Detect which cell encompasses the target text, then output its (x, y) center coordinate. 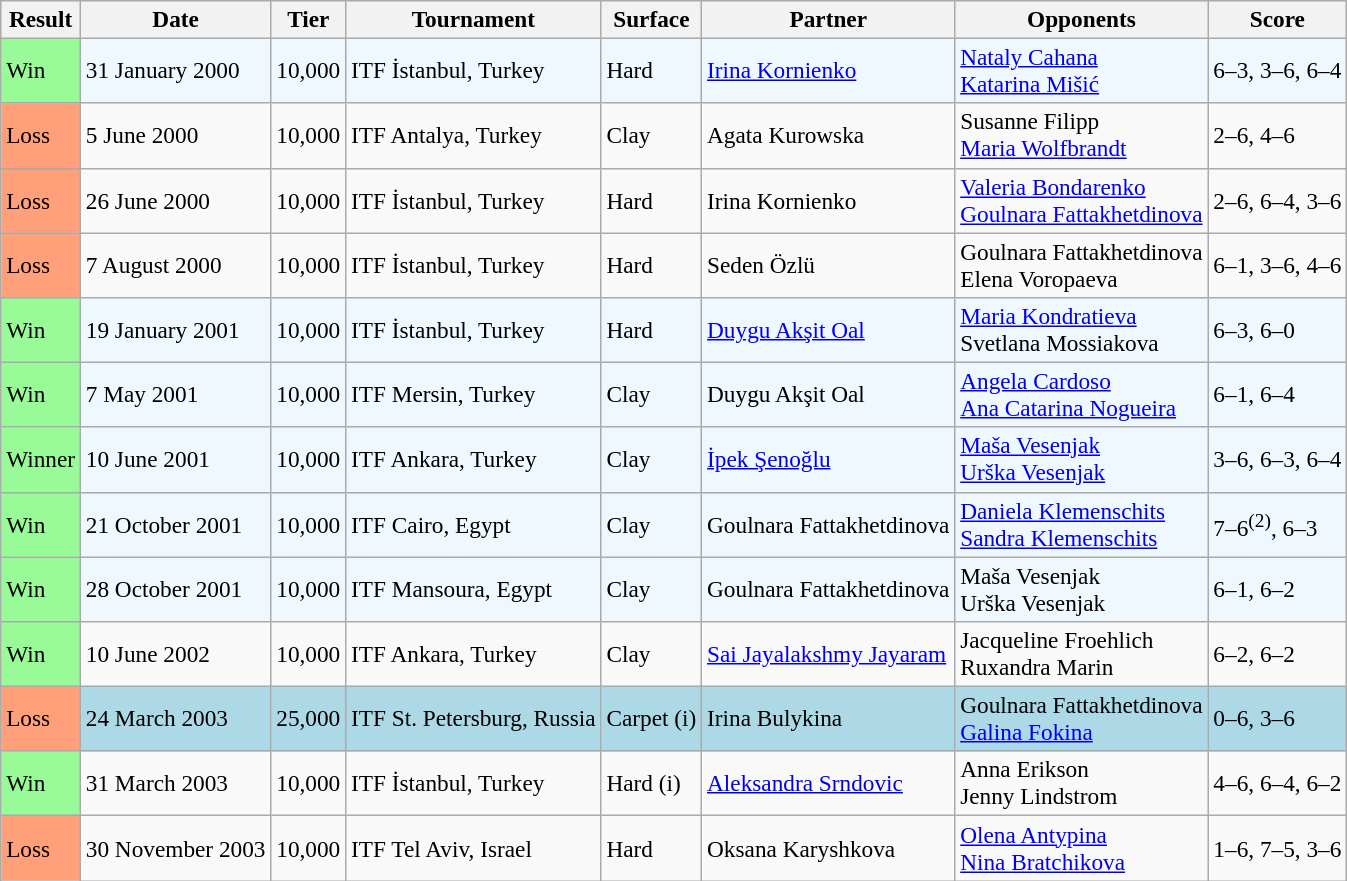
21 October 2001 (175, 524)
Oksana Karyshkova (828, 848)
Maria Kondratieva Svetlana Mossiakova (1082, 330)
28 October 2001 (175, 588)
6–2, 6–2 (1278, 654)
6–1, 6–4 (1278, 394)
3–6, 6–3, 6–4 (1278, 460)
25,000 (308, 718)
Tournament (474, 19)
10 June 2002 (175, 654)
6–3, 6–0 (1278, 330)
1–6, 7–5, 3–6 (1278, 848)
Agata Kurowska (828, 136)
10 June 2001 (175, 460)
Anna Erikson Jenny Lindstrom (1082, 784)
26 June 2000 (175, 200)
Hard (i) (652, 784)
Score (1278, 19)
4–6, 6–4, 6–2 (1278, 784)
Seden Özlü (828, 264)
Aleksandra Srndovic (828, 784)
Jacqueline Froehlich Ruxandra Marin (1082, 654)
Partner (828, 19)
Nataly Cahana Katarina Mišić (1082, 70)
2–6, 6–4, 3–6 (1278, 200)
31 March 2003 (175, 784)
Carpet (i) (652, 718)
7 August 2000 (175, 264)
Valeria Bondarenko Goulnara Fattakhetdinova (1082, 200)
7–6(2), 6–3 (1278, 524)
Result (41, 19)
6–3, 3–6, 6–4 (1278, 70)
Tier (308, 19)
5 June 2000 (175, 136)
24 March 2003 (175, 718)
ITF Tel Aviv, Israel (474, 848)
31 January 2000 (175, 70)
ITF Cairo, Egypt (474, 524)
Opponents (1082, 19)
Sai Jayalakshmy Jayaram (828, 654)
Goulnara Fattakhetdinova Galina Fokina (1082, 718)
0–6, 3–6 (1278, 718)
Olena Antypina Nina Bratchikova (1082, 848)
Winner (41, 460)
Daniela Klemenschits Sandra Klemenschits (1082, 524)
İpek Şenoğlu (828, 460)
7 May 2001 (175, 394)
Date (175, 19)
30 November 2003 (175, 848)
Irina Bulykina (828, 718)
Susanne Filipp Maria Wolfbrandt (1082, 136)
6–1, 3–6, 4–6 (1278, 264)
Angela Cardoso Ana Catarina Nogueira (1082, 394)
ITF Mansoura, Egypt (474, 588)
ITF Antalya, Turkey (474, 136)
Goulnara Fattakhetdinova Elena Voropaeva (1082, 264)
ITF St. Petersburg, Russia (474, 718)
Surface (652, 19)
19 January 2001 (175, 330)
6–1, 6–2 (1278, 588)
ITF Mersin, Turkey (474, 394)
2–6, 4–6 (1278, 136)
